Output the [x, y] coordinate of the center of the cell containing the given text.  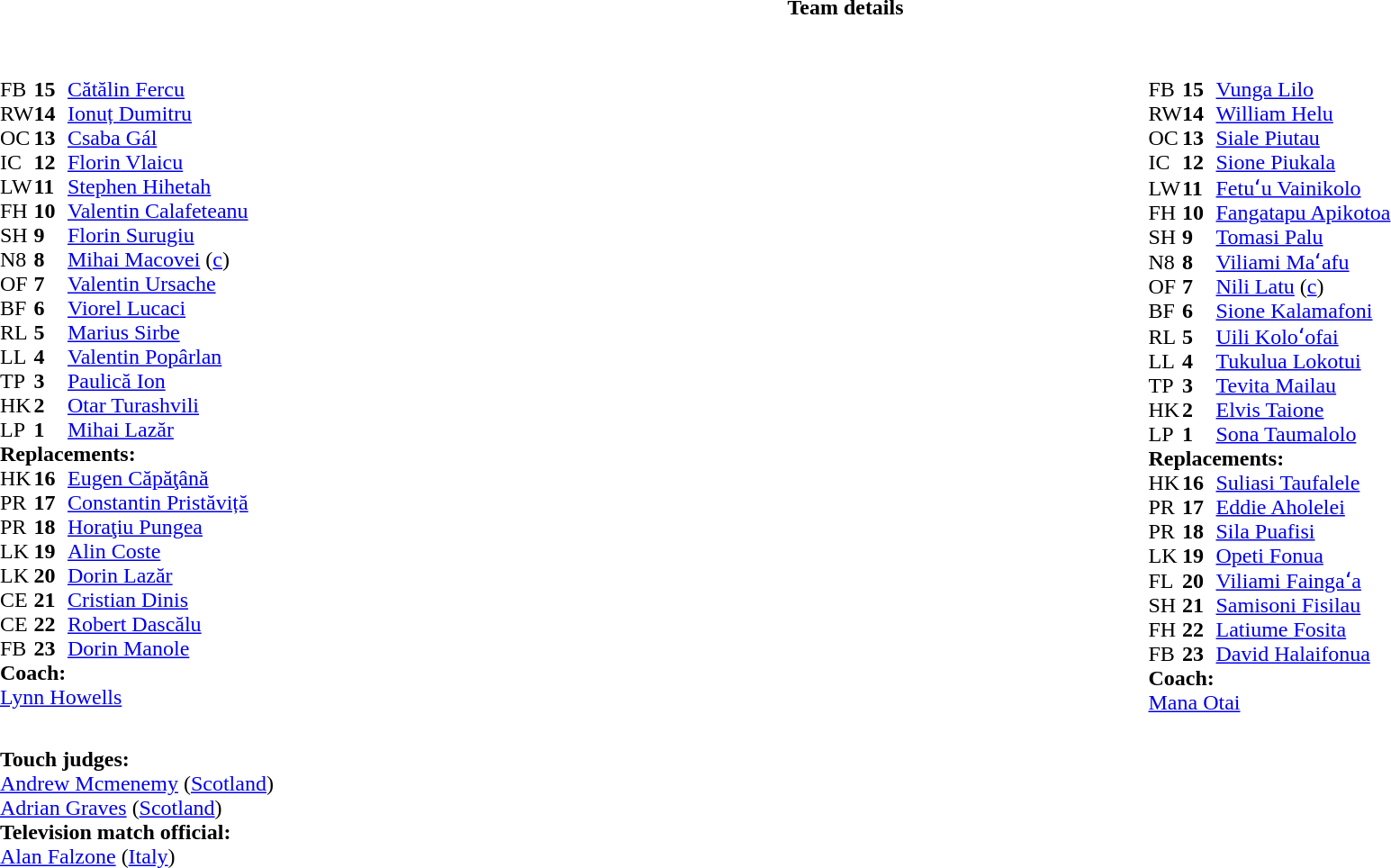
Stephen Hihetah [158, 187]
Cristian Dinis [158, 600]
Suliasi Taufalele [1304, 483]
Csaba Gál [158, 139]
William Helu [1304, 113]
Tevita Mailau [1304, 385]
Valentin Popârlan [158, 357]
Nili Latu (c) [1304, 286]
Vunga Lilo [1304, 90]
Viliami Maʻafu [1304, 261]
Robert Dascălu [158, 625]
David Halaifonua [1304, 654]
Valentin Calafeteanu [158, 211]
Uili Koloʻofai [1304, 336]
Sione Piukala [1304, 162]
Constantin Pristăviță [158, 502]
Otar Turashvili [158, 405]
Cătălin Fercu [158, 90]
Samisoni Fisilau [1304, 605]
FL [1166, 580]
Sione Kalamafoni [1304, 312]
Fetuʻu Vainikolo [1304, 187]
Alin Coste [158, 551]
Siale Piutau [1304, 139]
Valentin Ursache [158, 285]
Eddie Aholelei [1304, 508]
Sila Puafisi [1304, 531]
Marius Sirbe [158, 333]
Latiume Fosita [1304, 630]
Viliami Faingaʻa [1304, 580]
Florin Vlaicu [158, 162]
Dorin Lazăr [158, 576]
Elvis Taione [1304, 411]
Ionuț Dumitru [158, 113]
Lynn Howells [124, 697]
Tukulua Lokotui [1304, 362]
Tomasi Palu [1304, 238]
Florin Surugiu [158, 236]
Fangatapu Apikotoa [1304, 212]
Horaţiu Pungea [158, 528]
Mana Otai [1269, 702]
Mihai Lazăr [158, 430]
Paulică Ion [158, 382]
Sona Taumalolo [1304, 434]
Viorel Lucaci [158, 308]
Mihai Macovei (c) [158, 259]
Dorin Manole [158, 648]
Opeti Fonua [1304, 556]
Eugen Căpăţână [158, 479]
